Output the [X, Y] coordinate of the center of the cell containing the given text.  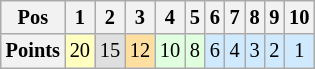
5 [195, 17]
Pos [33, 17]
7 [235, 17]
12 [140, 51]
20 [80, 51]
Points [33, 51]
15 [110, 51]
9 [274, 17]
